For the text-containing cell, return its midpoint in [x, y] coordinate format. 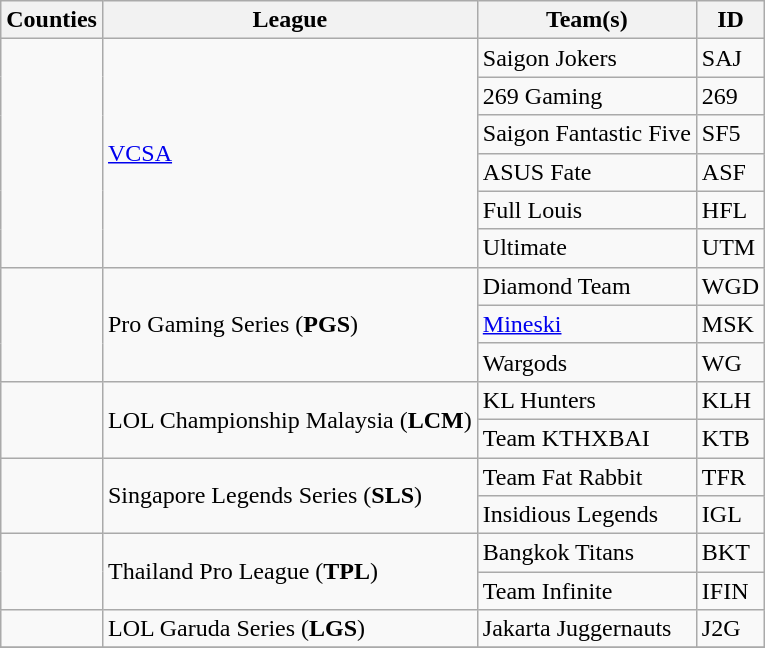
Team Infinite [586, 591]
KTB [730, 438]
IFIN [730, 591]
UTM [730, 248]
J2G [730, 629]
LOL Championship Malaysia (LCM) [290, 419]
Mineski [586, 324]
Jakarta Juggernauts [586, 629]
WGD [730, 286]
269 [730, 96]
KLH [730, 400]
League [290, 20]
Team Fat Rabbit [586, 477]
IGL [730, 515]
Pro Gaming Series (PGS) [290, 324]
VCSA [290, 153]
WG [730, 362]
Ultimate [586, 248]
Insidious Legends [586, 515]
HFL [730, 210]
269 Gaming [586, 96]
Singapore Legends Series (SLS) [290, 496]
TFR [730, 477]
Full Louis [586, 210]
Saigon Fantastic Five [586, 134]
ASF [730, 172]
Team KTHXBAI [586, 438]
SF5 [730, 134]
Team(s) [586, 20]
Diamond Team [586, 286]
LOL Garuda Series (LGS) [290, 629]
ASUS Fate [586, 172]
Counties [52, 20]
KL Hunters [586, 400]
Bangkok Titans [586, 553]
Wargods [586, 362]
MSK [730, 324]
SAJ [730, 58]
Thailand Pro League (TPL) [290, 572]
BKT [730, 553]
ID [730, 20]
Saigon Jokers [586, 58]
